Return [X, Y] of the center of cell containing provided text 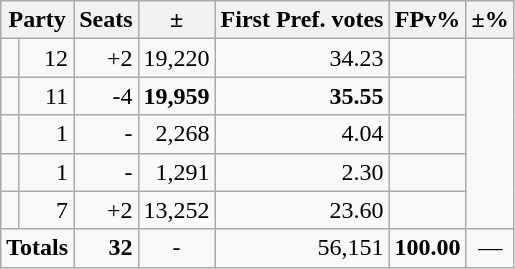
19,220 [176, 58]
4.04 [302, 134]
12 [46, 58]
1,291 [176, 172]
100.00 [428, 248]
— [490, 248]
±% [490, 20]
34.23 [302, 58]
First Pref. votes [302, 20]
FPv% [428, 20]
Seats [106, 20]
2.30 [302, 172]
56,151 [302, 248]
2,268 [176, 134]
7 [46, 210]
19,959 [176, 96]
± [176, 20]
23.60 [302, 210]
11 [46, 96]
32 [106, 248]
Totals [38, 248]
-4 [106, 96]
Party [38, 20]
35.55 [302, 96]
13,252 [176, 210]
